Capture the cell that displays the provided text and extract its (x, y) central coordinate. 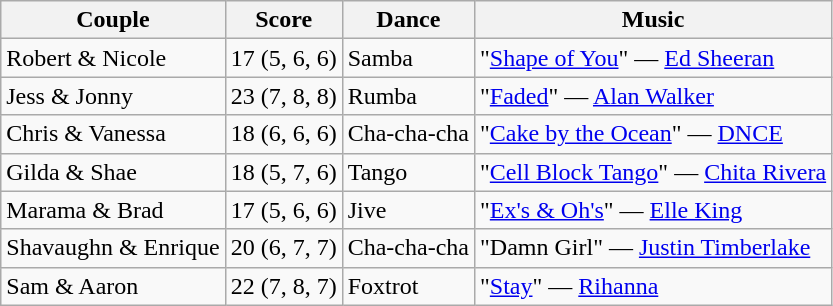
18 (5, 7, 6) (284, 172)
"Damn Girl" — Justin Timberlake (652, 248)
Sam & Aaron (113, 286)
18 (6, 6, 6) (284, 134)
Score (284, 20)
23 (7, 8, 8) (284, 96)
"Stay" — Rihanna (652, 286)
Shavaughn & Enrique (113, 248)
Rumba (408, 96)
Jess & Jonny (113, 96)
"Cake by the Ocean" — DNCE (652, 134)
22 (7, 8, 7) (284, 286)
"Shape of You" — Ed Sheeran (652, 58)
Samba (408, 58)
Chris & Vanessa (113, 134)
Music (652, 20)
Gilda & Shae (113, 172)
"Ex's & Oh's" — Elle King (652, 210)
Tango (408, 172)
Robert & Nicole (113, 58)
Foxtrot (408, 286)
Couple (113, 20)
Dance (408, 20)
Jive (408, 210)
20 (6, 7, 7) (284, 248)
"Cell Block Tango" — Chita Rivera (652, 172)
Marama & Brad (113, 210)
"Faded" — Alan Walker (652, 96)
